Output the [x, y] coordinate of the center of the cell containing the given text.  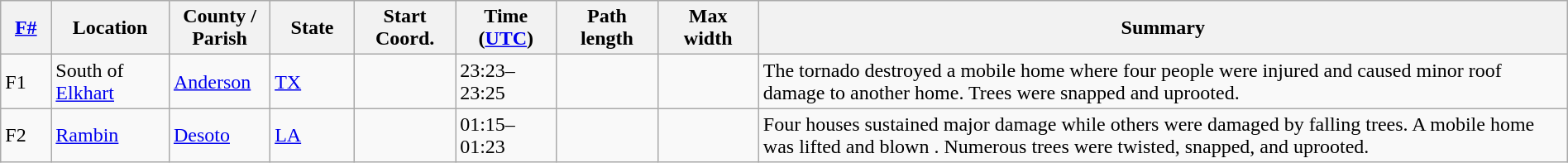
Start Coord. [404, 28]
F# [26, 28]
TX [313, 81]
01:15–01:23 [506, 136]
Max width [708, 28]
State [313, 28]
Anderson [219, 81]
F1 [26, 81]
Rambin [111, 136]
Desoto [219, 136]
Location [111, 28]
Time (UTC) [506, 28]
Summary [1163, 28]
The tornado destroyed a mobile home where four people were injured and caused minor roof damage to another home. Trees were snapped and uprooted. [1163, 81]
South of Elkhart [111, 81]
LA [313, 136]
County / Parish [219, 28]
23:23–23:25 [506, 81]
Path length [607, 28]
F2 [26, 136]
